From the cell containing the given text, extract its center point as [x, y] coordinate. 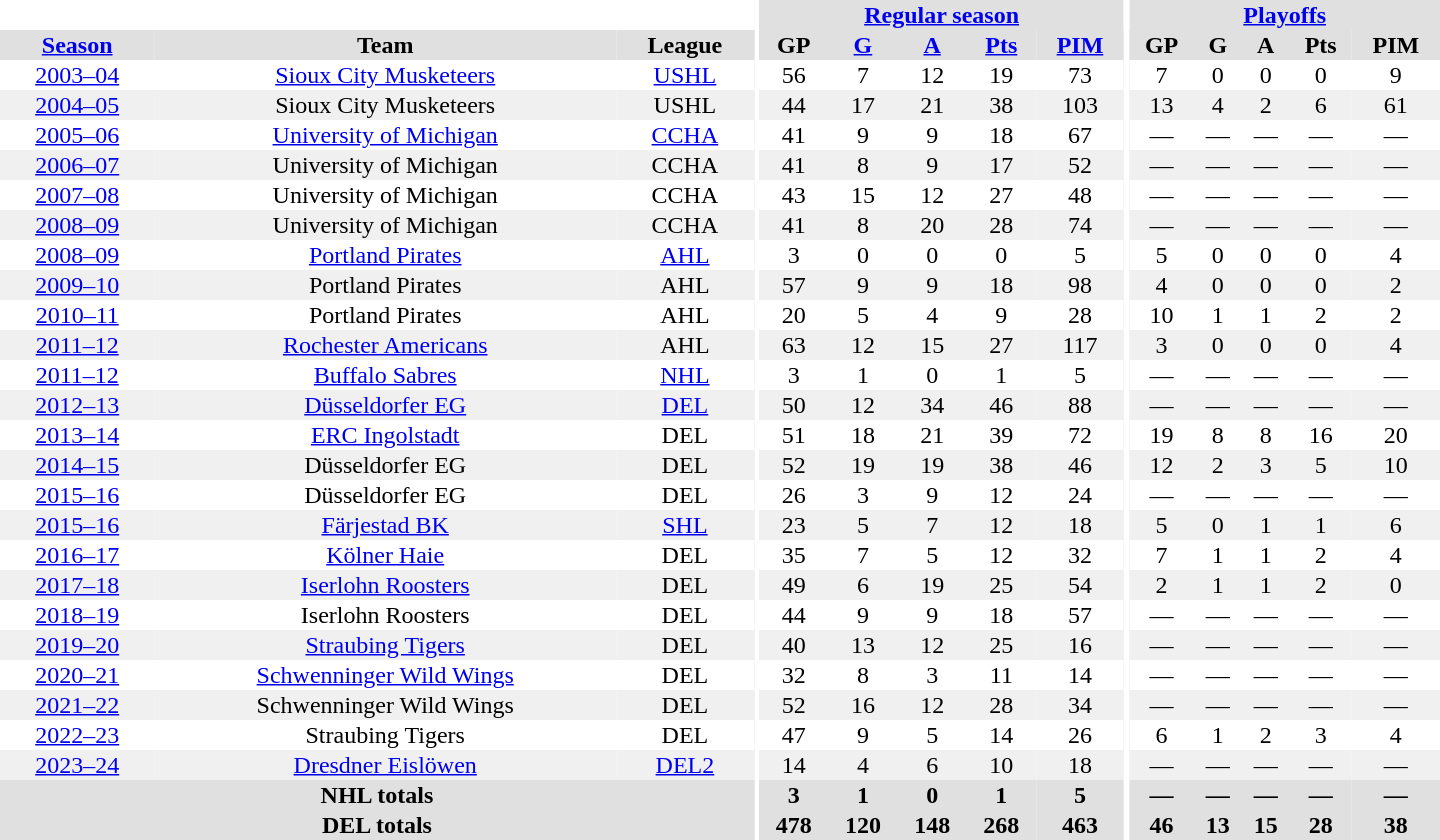
72 [1080, 435]
103 [1080, 105]
2016–17 [77, 555]
2006–07 [77, 165]
11 [1002, 675]
148 [932, 825]
463 [1080, 825]
2009–10 [77, 285]
47 [794, 735]
73 [1080, 75]
Team [385, 45]
2022–23 [77, 735]
ERC Ingolstadt [385, 435]
2018–19 [77, 615]
2014–15 [77, 465]
2004–05 [77, 105]
35 [794, 555]
Färjestad BK [385, 525]
Regular season [942, 15]
48 [1080, 195]
Kölner Haie [385, 555]
74 [1080, 225]
51 [794, 435]
40 [794, 645]
54 [1080, 585]
39 [1002, 435]
Buffalo Sabres [385, 375]
NHL [685, 375]
49 [794, 585]
67 [1080, 135]
2005–06 [77, 135]
2019–20 [77, 645]
63 [794, 345]
88 [1080, 405]
2010–11 [77, 315]
268 [1002, 825]
24 [1080, 495]
23 [794, 525]
2017–18 [77, 585]
2013–14 [77, 435]
61 [1396, 105]
2012–13 [77, 405]
117 [1080, 345]
56 [794, 75]
43 [794, 195]
SHL [685, 525]
98 [1080, 285]
DEL totals [377, 825]
Playoffs [1284, 15]
478 [794, 825]
Dresdner Eislöwen [385, 765]
DEL2 [685, 765]
50 [794, 405]
120 [862, 825]
Rochester Americans [385, 345]
2020–21 [77, 675]
NHL totals [377, 795]
2023–24 [77, 765]
2003–04 [77, 75]
2021–22 [77, 705]
Season [77, 45]
2007–08 [77, 195]
League [685, 45]
